Determine the [X, Y] coordinate at the center of the cell enclosing the given text.  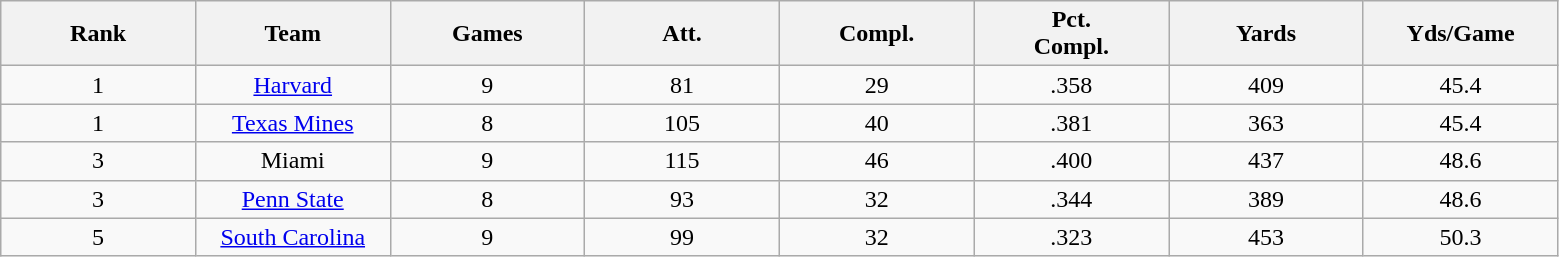
40 [876, 123]
Texas Mines [292, 123]
99 [682, 237]
Penn State [292, 199]
Yds/Game [1460, 34]
Compl. [876, 34]
Games [488, 34]
115 [682, 161]
.400 [1072, 161]
93 [682, 199]
409 [1266, 85]
.381 [1072, 123]
5 [98, 237]
Att. [682, 34]
29 [876, 85]
363 [1266, 123]
Harvard [292, 85]
81 [682, 85]
437 [1266, 161]
Team [292, 34]
389 [1266, 199]
Rank [98, 34]
.323 [1072, 237]
453 [1266, 237]
Pct.Compl. [1072, 34]
Yards [1266, 34]
105 [682, 123]
46 [876, 161]
50.3 [1460, 237]
.358 [1072, 85]
Miami [292, 161]
.344 [1072, 199]
South Carolina [292, 237]
